Locate the cell with the specified text and output its [x, y] center coordinate. 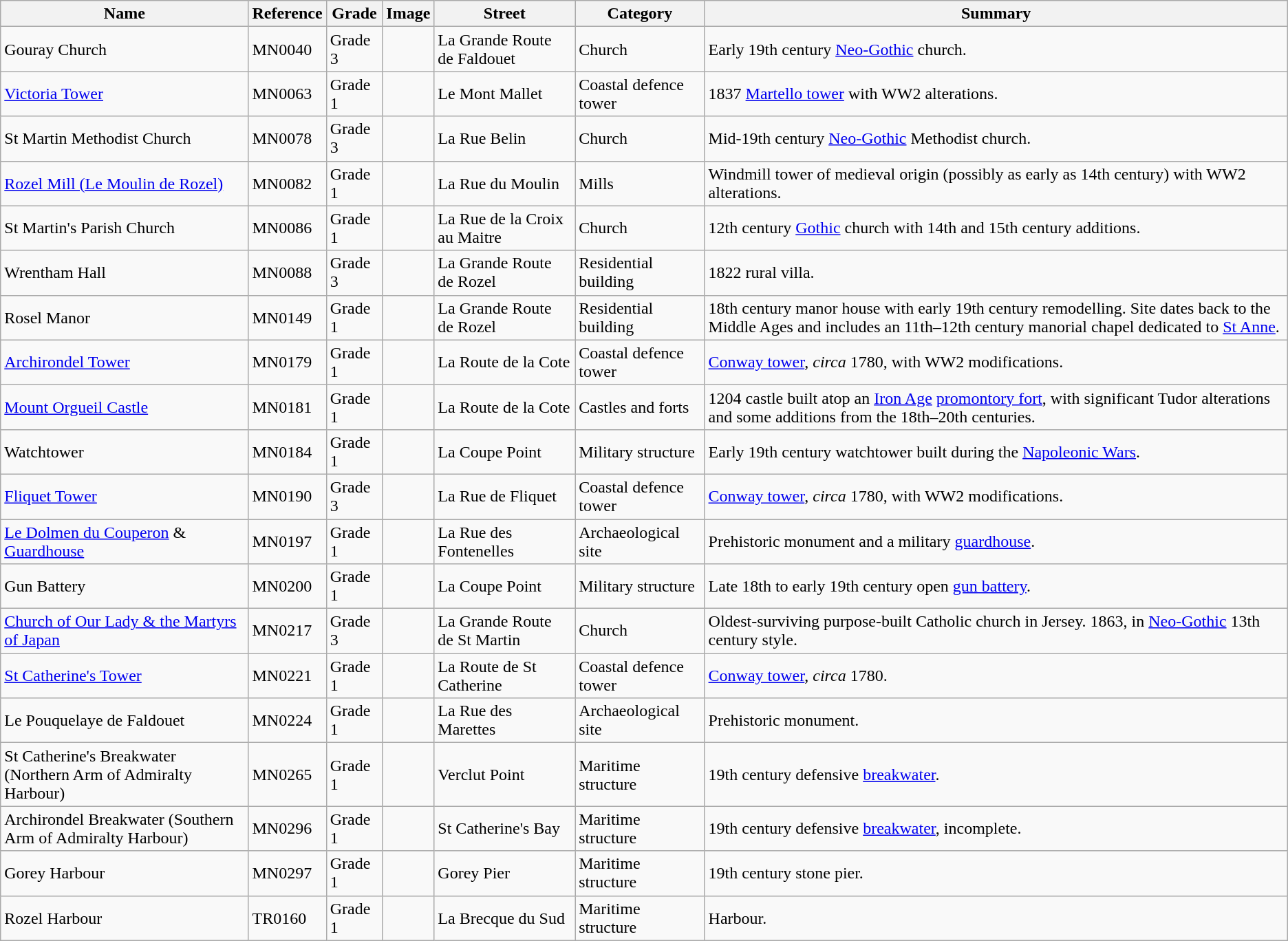
La Rue du Moulin [505, 183]
MN0265 [288, 775]
MN0149 [288, 318]
Category [640, 14]
La Grande Route de St Martin [505, 631]
Rozel Mill (Le Moulin de Rozel) [125, 183]
Early 19th century watchtower built during the Napoleonic Wars. [996, 451]
MN0086 [288, 228]
Conway tower, circa 1780. [996, 675]
Name [125, 14]
1822 rural villa. [996, 272]
La Rue de la Croix au Maitre [505, 228]
Street [505, 14]
St Catherine's Tower [125, 675]
MN0088 [288, 272]
La Rue de Fliquet [505, 497]
Gorey Harbour [125, 874]
19th century defensive breakwater, incomplete. [996, 828]
MN0184 [288, 451]
Rozel Harbour [125, 918]
Early 19th century Neo-Gothic church. [996, 50]
Verclut Point [505, 775]
Harbour. [996, 918]
Reference [288, 14]
Church of Our Lady & the Martyrs of Japan [125, 631]
Fliquet Tower [125, 497]
St Catherine's Bay [505, 828]
La Route de St Catherine [505, 675]
Mills [640, 183]
Le Mont Mallet [505, 94]
MN0224 [288, 721]
Archirondel Breakwater (Southern Arm of Admiralty Harbour) [125, 828]
MN0200 [288, 586]
La Grande Route de Faldouet [505, 50]
Prehistoric monument and a military guardhouse. [996, 541]
Mount Orgueil Castle [125, 407]
19th century stone pier. [996, 874]
MN0181 [288, 407]
La Rue des Fontenelles [505, 541]
1204 castle built atop an Iron Age promontory fort, with significant Tudor alterations and some additions from the 18th–20th centuries. [996, 407]
MN0217 [288, 631]
Image [409, 14]
MN0078 [288, 139]
Summary [996, 14]
Le Dolmen du Couperon & Guardhouse [125, 541]
Watchtower [125, 451]
La Rue Belin [505, 139]
Gouray Church [125, 50]
MN0297 [288, 874]
19th century defensive breakwater. [996, 775]
La Brecque du Sud [505, 918]
12th century Gothic church with 14th and 15th century additions. [996, 228]
Prehistoric monument. [996, 721]
1837 Martello tower with WW2 alterations. [996, 94]
TR0160 [288, 918]
MN0082 [288, 183]
Archirondel Tower [125, 362]
MN0063 [288, 94]
Victoria Tower [125, 94]
MN0197 [288, 541]
MN0190 [288, 497]
La Rue des Marettes [505, 721]
Windmill tower of medieval origin (possibly as early as 14th century) with WW2 alterations. [996, 183]
Le Pouquelaye de Faldouet [125, 721]
MN0221 [288, 675]
Gorey Pier [505, 874]
St Martin's Parish Church [125, 228]
Late 18th to early 19th century open gun battery. [996, 586]
MN0296 [288, 828]
Mid-19th century Neo-Gothic Methodist church. [996, 139]
Castles and forts [640, 407]
Rosel Manor [125, 318]
MN0040 [288, 50]
Gun Battery [125, 586]
Oldest-surviving purpose-built Catholic church in Jersey. 1863, in Neo-Gothic 13th century style. [996, 631]
St Martin Methodist Church [125, 139]
Wrentham Hall [125, 272]
MN0179 [288, 362]
Grade [354, 14]
St Catherine's Breakwater (Northern Arm of Admiralty Harbour) [125, 775]
